From the cell containing the given text, extract its center point as [X, Y] coordinate. 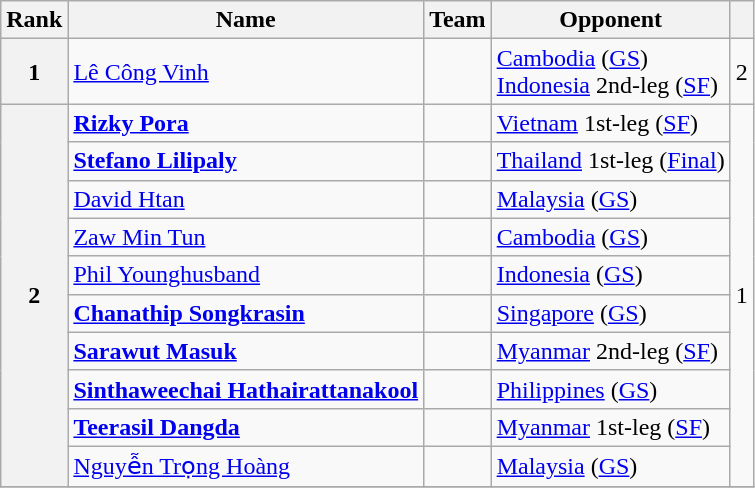
Cambodia (GS) [610, 237]
Team [458, 20]
Thailand 1st-leg (Final) [610, 161]
Lê Công Vinh [246, 72]
Sinthaweechai Hathairattanakool [246, 389]
Rank [34, 20]
Rizky Pora [246, 123]
Myanmar 1st-leg (SF) [610, 427]
Zaw Min Tun [246, 237]
Indonesia (GS) [610, 275]
Myanmar 2nd-leg (SF) [610, 351]
Vietnam 1st-leg (SF) [610, 123]
Nguyễn Trọng Hoàng [246, 466]
Stefano Lilipaly [246, 161]
David Htan [246, 199]
Chanathip Songkrasin [246, 313]
Name [246, 20]
Phil Younghusband [246, 275]
Sarawut Masuk [246, 351]
Teerasil Dangda [246, 427]
Cambodia (GS)Indonesia 2nd-leg (SF) [610, 72]
Singapore (GS) [610, 313]
Opponent [610, 20]
Philippines (GS) [610, 389]
